Provide the [x, y] coordinate of the cell's center where the given text is located.  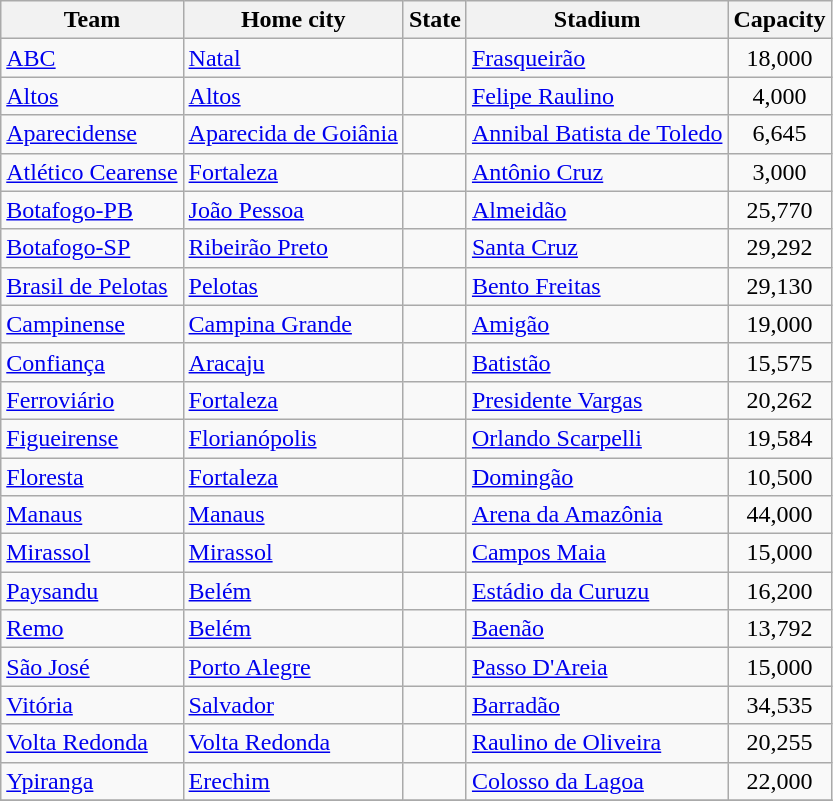
18,000 [780, 58]
Aparecidense [92, 134]
Salvador [293, 705]
Baenão [597, 629]
Floresta [92, 477]
Frasqueirão [597, 58]
Vitória [92, 705]
Natal [293, 58]
João Pessoa [293, 210]
Annibal Batista de Toledo [597, 134]
Arena da Amazônia [597, 515]
16,200 [780, 591]
Passo D'Areia [597, 667]
3,000 [780, 172]
13,792 [780, 629]
19,584 [780, 438]
Campos Maia [597, 553]
Botafogo-PB [92, 210]
Aparecida de Goiânia [293, 134]
Presidente Vargas [597, 400]
22,000 [780, 781]
Remo [92, 629]
25,770 [780, 210]
Colosso da Lagoa [597, 781]
ABC [92, 58]
Almeidão [597, 210]
Botafogo-SP [92, 248]
20,262 [780, 400]
Stadium [597, 20]
Felipe Raulino [597, 96]
Porto Alegre [293, 667]
20,255 [780, 743]
Aracaju [293, 362]
Batistão [597, 362]
Amigão [597, 324]
29,292 [780, 248]
10,500 [780, 477]
Team [92, 20]
Ribeirão Preto [293, 248]
Confiança [92, 362]
Home city [293, 20]
Bento Freitas [597, 286]
Capacity [780, 20]
Barradão [597, 705]
Paysandu [92, 591]
Atlético Cearense [92, 172]
4,000 [780, 96]
Raulino de Oliveira [597, 743]
Campina Grande [293, 324]
Orlando Scarpelli [597, 438]
Erechim [293, 781]
Brasil de Pelotas [92, 286]
44,000 [780, 515]
Santa Cruz [597, 248]
Domingão [597, 477]
Estádio da Curuzu [597, 591]
State [434, 20]
29,130 [780, 286]
Pelotas [293, 286]
Florianópolis [293, 438]
Ferroviário [92, 400]
6,645 [780, 134]
Antônio Cruz [597, 172]
Figueirense [92, 438]
Campinense [92, 324]
Ypiranga [92, 781]
34,535 [780, 705]
15,575 [780, 362]
19,000 [780, 324]
São José [92, 667]
